Locate the cell with the specified text and output its (x, y) center coordinate. 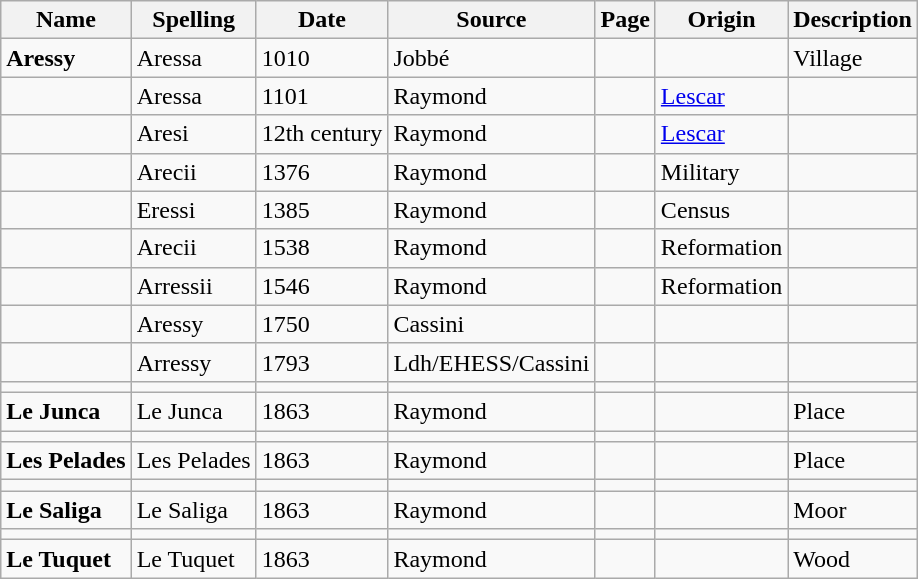
Origin (721, 20)
1538 (322, 248)
Cassini (492, 324)
12th century (322, 134)
Ldh/EHESS/Cassini (492, 362)
Jobbé (492, 58)
Description (853, 20)
1750 (322, 324)
Spelling (194, 20)
1793 (322, 362)
Arressy (194, 362)
Moor (853, 510)
1010 (322, 58)
Aresi (194, 134)
Source (492, 20)
Name (66, 20)
Military (721, 172)
1376 (322, 172)
Page (625, 20)
Census (721, 210)
1101 (322, 96)
Arressii (194, 286)
1385 (322, 210)
Village (853, 58)
1546 (322, 286)
Wood (853, 559)
Eressi (194, 210)
Date (322, 20)
